Pinpoint the cell where the given text exists, returning its (X, Y) midpoint coordinate. 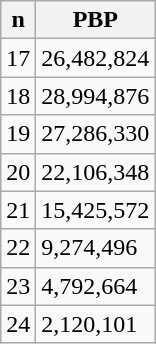
9,274,496 (96, 248)
n (18, 20)
22,106,348 (96, 172)
24 (18, 324)
20 (18, 172)
2,120,101 (96, 324)
17 (18, 58)
22 (18, 248)
28,994,876 (96, 96)
23 (18, 286)
19 (18, 134)
PBP (96, 20)
26,482,824 (96, 58)
21 (18, 210)
15,425,572 (96, 210)
18 (18, 96)
4,792,664 (96, 286)
27,286,330 (96, 134)
